Locate the cell with the specified text and output its [X, Y] center coordinate. 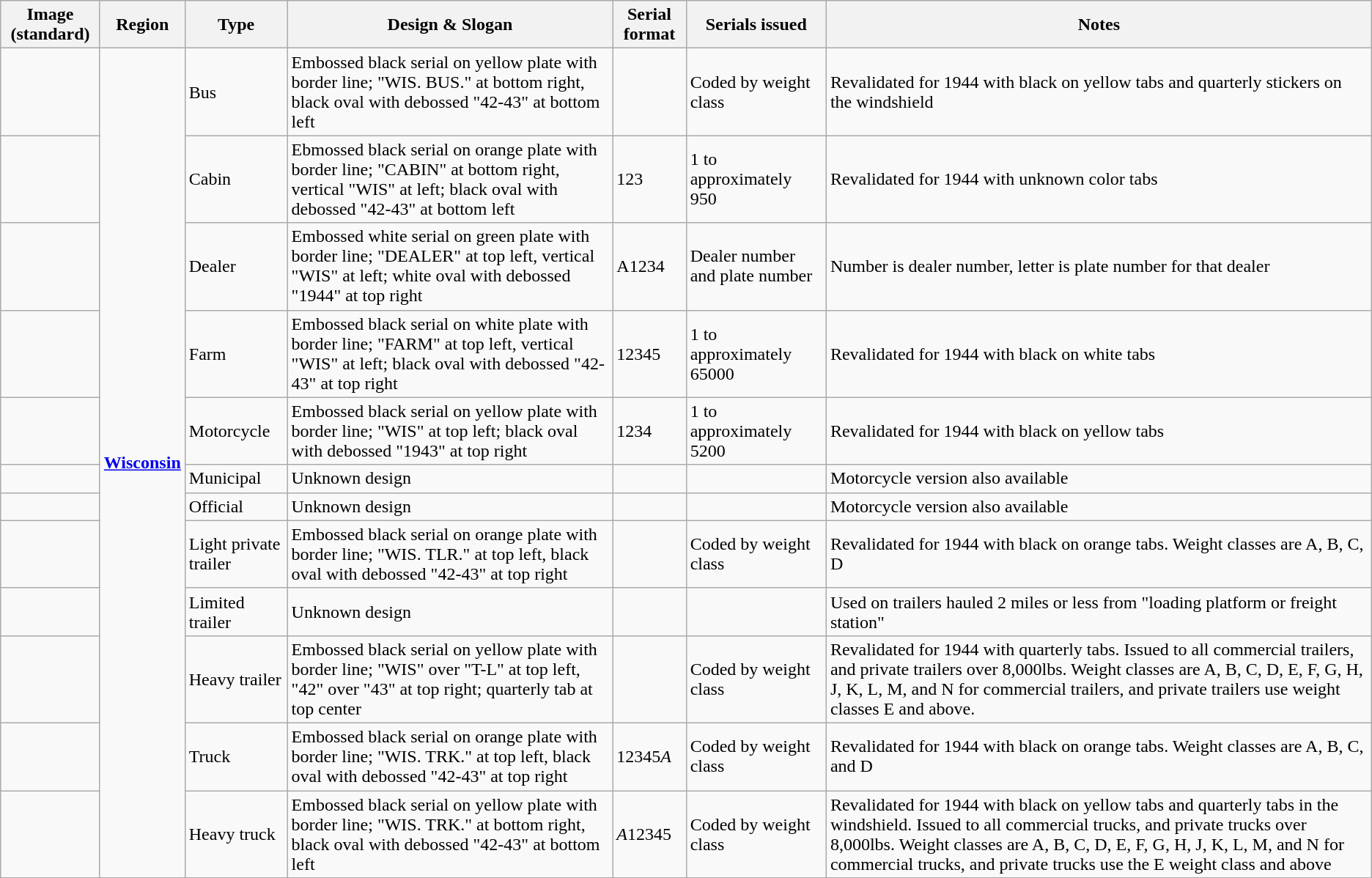
Embossed black serial on yellow plate with border line; "WIS" over "T-L" at top left, "42" over "43" at top right; quarterly tab at top center [450, 679]
Revalidated for 1944 with unknown color tabs [1099, 179]
1 to approximately 5200 [756, 431]
Official [236, 506]
Motorcycle [236, 431]
Number is dealer number, letter is plate number for that dealer [1099, 267]
Revalidated for 1944 with black on white tabs [1099, 353]
Light private trailer [236, 554]
Region [142, 25]
Dealer [236, 267]
Heavy trailer [236, 679]
Image (standard) [51, 25]
Revalidated for 1944 with black on orange tabs. Weight classes are A, B, C, and D [1099, 756]
1 to approximately 65000 [756, 353]
Embossed black serial on orange plate with border line; "WIS. TRK." at top left, black oval with debossed "42-43" at top right [450, 756]
Heavy truck [236, 834]
Bus [236, 92]
Dealer number and plate number [756, 267]
Revalidated for 1944 with black on yellow tabs and quarterly stickers on the windshield [1099, 92]
Embossed white serial on green plate with border line; "DEALER" at top left, vertical "WIS" at left; white oval with debossed "1944" at top right [450, 267]
Notes [1099, 25]
Limited trailer [236, 611]
Embossed black serial on yellow plate with border line; "WIS. BUS." at bottom right, black oval with debossed "42-43" at bottom left [450, 92]
Farm [236, 353]
Truck [236, 756]
Embossed black serial on orange plate with border line; "WIS. TLR." at top left, black oval with debossed "42-43" at top right [450, 554]
Embossed black serial on yellow plate with border line; "WIS" at top left; black oval with debossed "1943" at top right [450, 431]
A12345 [649, 834]
Serials issued [756, 25]
1234 [649, 431]
Embossed black serial on white plate with border line; "FARM" at top left, vertical "WIS" at left; black oval with debossed "42-43" at top right [450, 353]
Serial format [649, 25]
Used on trailers hauled 2 miles or less from "loading platform or freight station" [1099, 611]
12345 [649, 353]
12345A [649, 756]
Wisconsin [142, 463]
Cabin [236, 179]
Embossed black serial on yellow plate with border line; "WIS. TRK." at bottom right, black oval with debossed "42-43" at bottom left [450, 834]
Revalidated for 1944 with black on yellow tabs [1099, 431]
123 [649, 179]
Revalidated for 1944 with black on orange tabs. Weight classes are A, B, C, D [1099, 554]
Design & Slogan [450, 25]
1 to approximately 950 [756, 179]
A1234 [649, 267]
Municipal [236, 479]
Type [236, 25]
